Search for the cell housing the specified text and yield its (x, y) center coordinate. 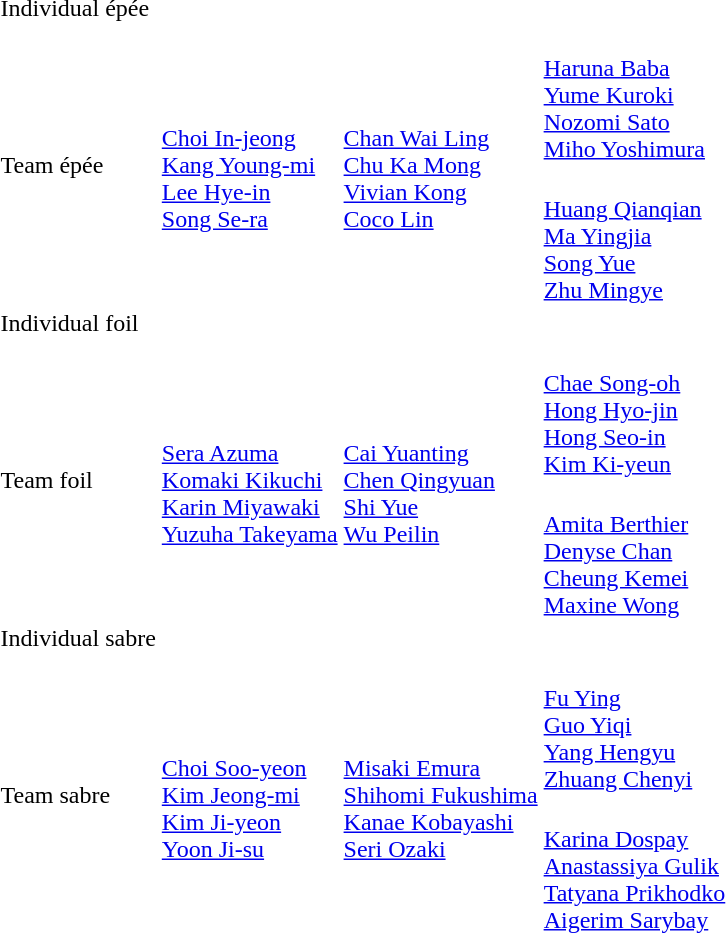
Sera AzumaKomaki KikuchiKarin MiyawakiYuzuha Takeyama (250, 480)
Chan Wai LingChu Ka MongVivian KongCoco Lin (440, 166)
Cai YuantingChen QingyuanShi YueWu Peilin (440, 480)
Choi In-jeongKang Young-miLee Hye-inSong Se-ra (250, 166)
